For the text-containing cell, return its midpoint in [x, y] coordinate format. 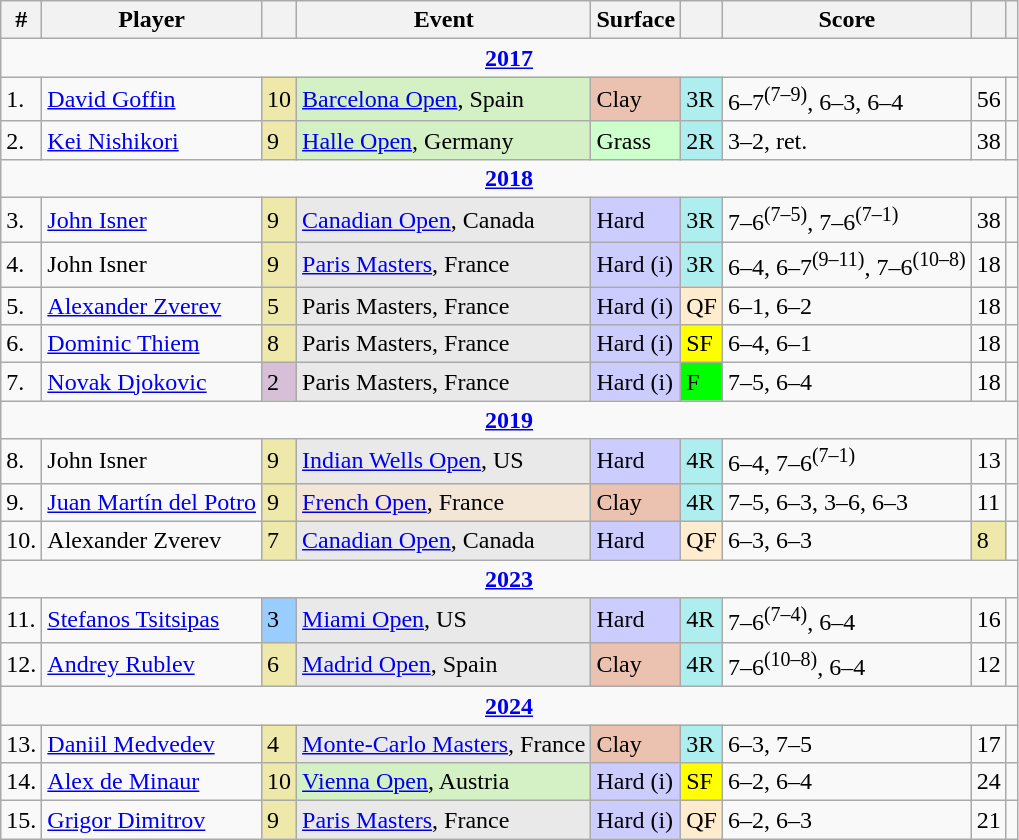
Vienna Open, Austria [444, 782]
3–2, ret. [846, 140]
5 [280, 306]
Score [846, 20]
7. [22, 382]
Grigor Dimitrov [152, 820]
7 [280, 541]
14. [22, 782]
7–6(7–5), 7–6(7–1) [846, 220]
6–2, 6–4 [846, 782]
7–5, 6–3, 3–6, 6–3 [846, 502]
Event [444, 20]
Surface [636, 20]
6–2, 6–3 [846, 820]
12 [988, 664]
2R [702, 140]
Indian Wells Open, US [444, 462]
9. [22, 502]
6–1, 6–2 [846, 306]
3 [280, 620]
4. [22, 264]
6–3, 6–3 [846, 541]
21 [988, 820]
2023 [510, 579]
4 [280, 744]
7–6(10–8), 6–4 [846, 664]
2019 [510, 420]
11 [988, 502]
2. [22, 140]
Juan Martín del Potro [152, 502]
10. [22, 541]
Grass [636, 140]
# [22, 20]
Barcelona Open, Spain [444, 100]
56 [988, 100]
12. [22, 664]
6 [280, 664]
17 [988, 744]
6–4, 7–6(7–1) [846, 462]
F [702, 382]
2017 [510, 58]
7–5, 6–4 [846, 382]
2 [280, 382]
11. [22, 620]
6. [22, 344]
8. [22, 462]
6–4, 6–1 [846, 344]
16 [988, 620]
Dominic Thiem [152, 344]
Daniil Medvedev [152, 744]
Novak Djokovic [152, 382]
7–6(7–4), 6–4 [846, 620]
3. [22, 220]
Player [152, 20]
French Open, France [444, 502]
Halle Open, Germany [444, 140]
1. [22, 100]
24 [988, 782]
6–4, 6–7(9–11), 7–6(10–8) [846, 264]
Miami Open, US [444, 620]
6–3, 7–5 [846, 744]
David Goffin [152, 100]
6–7(7–9), 6–3, 6–4 [846, 100]
Alex de Minaur [152, 782]
Madrid Open, Spain [444, 664]
Andrey Rublev [152, 664]
13 [988, 462]
2018 [510, 178]
Monte-Carlo Masters, France [444, 744]
5. [22, 306]
Stefanos Tsitsipas [152, 620]
2024 [510, 706]
15. [22, 820]
Kei Nishikori [152, 140]
13. [22, 744]
